Output the [X, Y] coordinate of the center of the cell containing the given text.  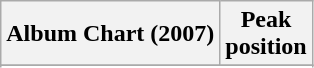
Album Chart (2007) [110, 34]
Peakposition [266, 34]
